Provide the [X, Y] coordinate of the cell's center where the given text is located.  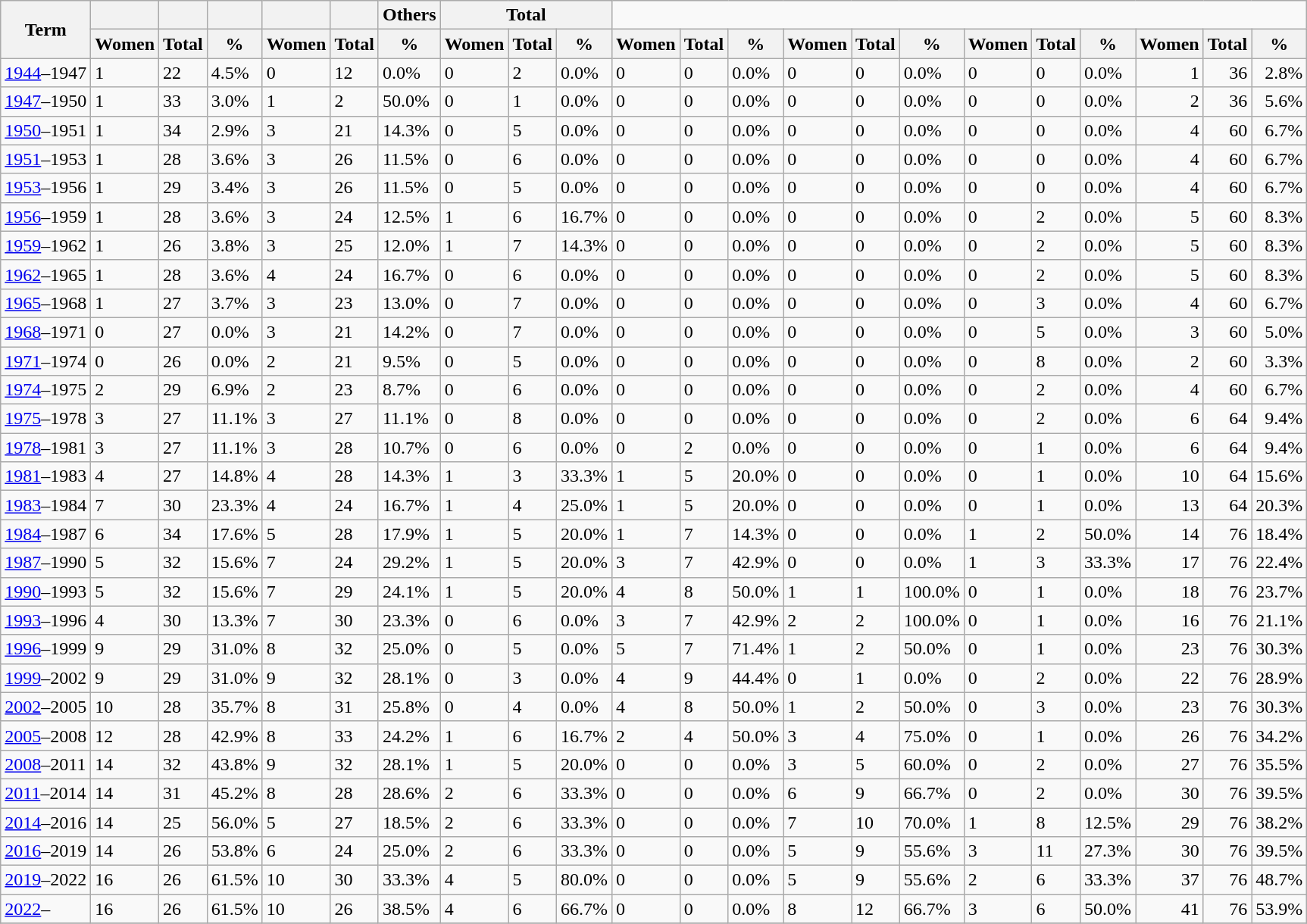
1968–1971 [45, 332]
13.0% [409, 303]
23.7% [1279, 592]
2011–2014 [45, 793]
1950–1951 [45, 130]
6.9% [235, 390]
43.8% [235, 764]
80.0% [583, 880]
Term [45, 30]
2.9% [235, 130]
1996–1999 [45, 649]
38.2% [1279, 822]
14.2% [409, 332]
1965–1968 [45, 303]
35.5% [1279, 764]
41 [1169, 909]
35.7% [235, 707]
11 [1056, 851]
34.2% [1279, 735]
1971–1974 [45, 361]
1990–1993 [45, 592]
18 [1169, 592]
53.8% [235, 851]
12.0% [409, 245]
4.5% [235, 73]
75.0% [932, 735]
17.6% [235, 534]
56.0% [235, 822]
13.3% [235, 620]
71.4% [756, 649]
9.5% [409, 361]
5.0% [1279, 332]
3.4% [235, 188]
1951–1953 [45, 159]
27.3% [1108, 851]
1959–1962 [45, 245]
24.1% [409, 592]
13 [1169, 505]
17 [1169, 563]
2014–2016 [45, 822]
29.2% [409, 563]
21.1% [1279, 620]
44.4% [756, 678]
22.4% [1279, 563]
3.0% [235, 101]
37 [1169, 880]
1978–1981 [45, 448]
8.7% [409, 390]
14.8% [235, 476]
1983–1984 [45, 505]
5.6% [1279, 101]
1956–1959 [45, 217]
18.4% [1279, 534]
3.3% [1279, 361]
1944–1947 [45, 73]
1974–1975 [45, 390]
1953–1956 [45, 188]
2002–2005 [45, 707]
24.2% [409, 735]
1987–1990 [45, 563]
60.0% [932, 764]
20.3% [1279, 505]
2.8% [1279, 73]
70.0% [932, 822]
28.9% [1279, 678]
17.9% [409, 534]
1975–1978 [45, 419]
38.5% [409, 909]
45.2% [235, 793]
2019–2022 [45, 880]
53.9% [1279, 909]
18.5% [409, 822]
2022– [45, 909]
2008–2011 [45, 764]
1962–1965 [45, 274]
28.6% [409, 793]
1947–1950 [45, 101]
3.7% [235, 303]
1981–1983 [45, 476]
48.7% [1279, 880]
3.8% [235, 245]
1984–1987 [45, 534]
1993–1996 [45, 620]
1999–2002 [45, 678]
2005–2008 [45, 735]
25.8% [409, 707]
Others [409, 15]
2016–2019 [45, 851]
10.7% [409, 448]
